From the cell containing the given text, extract its center point as [X, Y] coordinate. 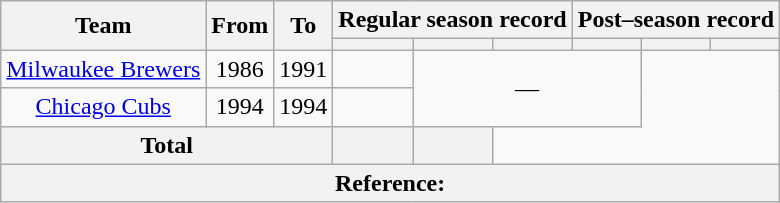
To [304, 26]
Milwaukee Brewers [104, 69]
Team [104, 26]
1991 [304, 69]
1986 [240, 69]
Regular season record [452, 20]
Chicago Cubs [104, 107]
Total [167, 145]
Reference: [390, 183]
From [240, 26]
— [528, 88]
Post–season record [676, 20]
